Pinpoint the cell where the given text exists, returning its [X, Y] midpoint coordinate. 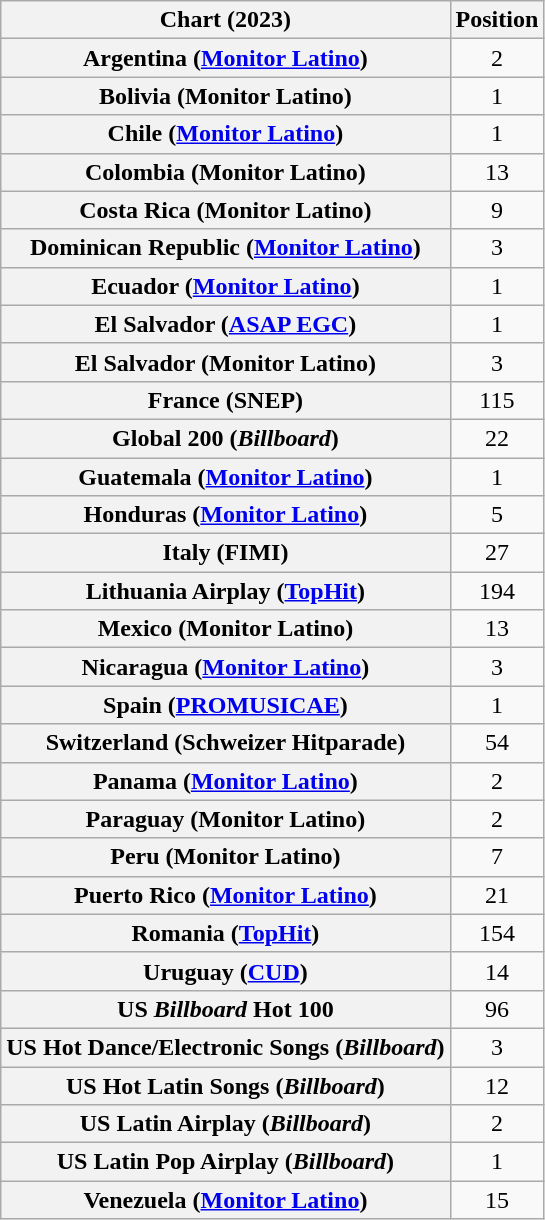
US Hot Latin Songs (Billboard) [226, 1085]
9 [497, 210]
Position [497, 20]
Global 200 (Billboard) [226, 438]
22 [497, 438]
Chile (Monitor Latino) [226, 134]
US Latin Airplay (Billboard) [226, 1124]
Paraguay (Monitor Latino) [226, 819]
Ecuador (Monitor Latino) [226, 286]
194 [497, 591]
Mexico (Monitor Latino) [226, 629]
21 [497, 895]
US Billboard Hot 100 [226, 1009]
12 [497, 1085]
15 [497, 1200]
Panama (Monitor Latino) [226, 781]
Guatemala (Monitor Latino) [226, 477]
Spain (PROMUSICAE) [226, 705]
Italy (FIMI) [226, 553]
Venezuela (Monitor Latino) [226, 1200]
Nicaragua (Monitor Latino) [226, 667]
Honduras (Monitor Latino) [226, 515]
Puerto Rico (Monitor Latino) [226, 895]
Lithuania Airplay (TopHit) [226, 591]
14 [497, 971]
France (SNEP) [226, 400]
Switzerland (Schweizer Hitparade) [226, 743]
27 [497, 553]
Colombia (Monitor Latino) [226, 172]
Dominican Republic (Monitor Latino) [226, 248]
Romania (TopHit) [226, 933]
115 [497, 400]
Peru (Monitor Latino) [226, 857]
154 [497, 933]
El Salvador (Monitor Latino) [226, 362]
Uruguay (CUD) [226, 971]
US Latin Pop Airplay (Billboard) [226, 1162]
Argentina (Monitor Latino) [226, 58]
El Salvador (ASAP EGC) [226, 324]
7 [497, 857]
96 [497, 1009]
US Hot Dance/Electronic Songs (Billboard) [226, 1047]
54 [497, 743]
Costa Rica (Monitor Latino) [226, 210]
Bolivia (Monitor Latino) [226, 96]
5 [497, 515]
Chart (2023) [226, 20]
